Determine the [x, y] coordinate at the center of the cell enclosing the given text.  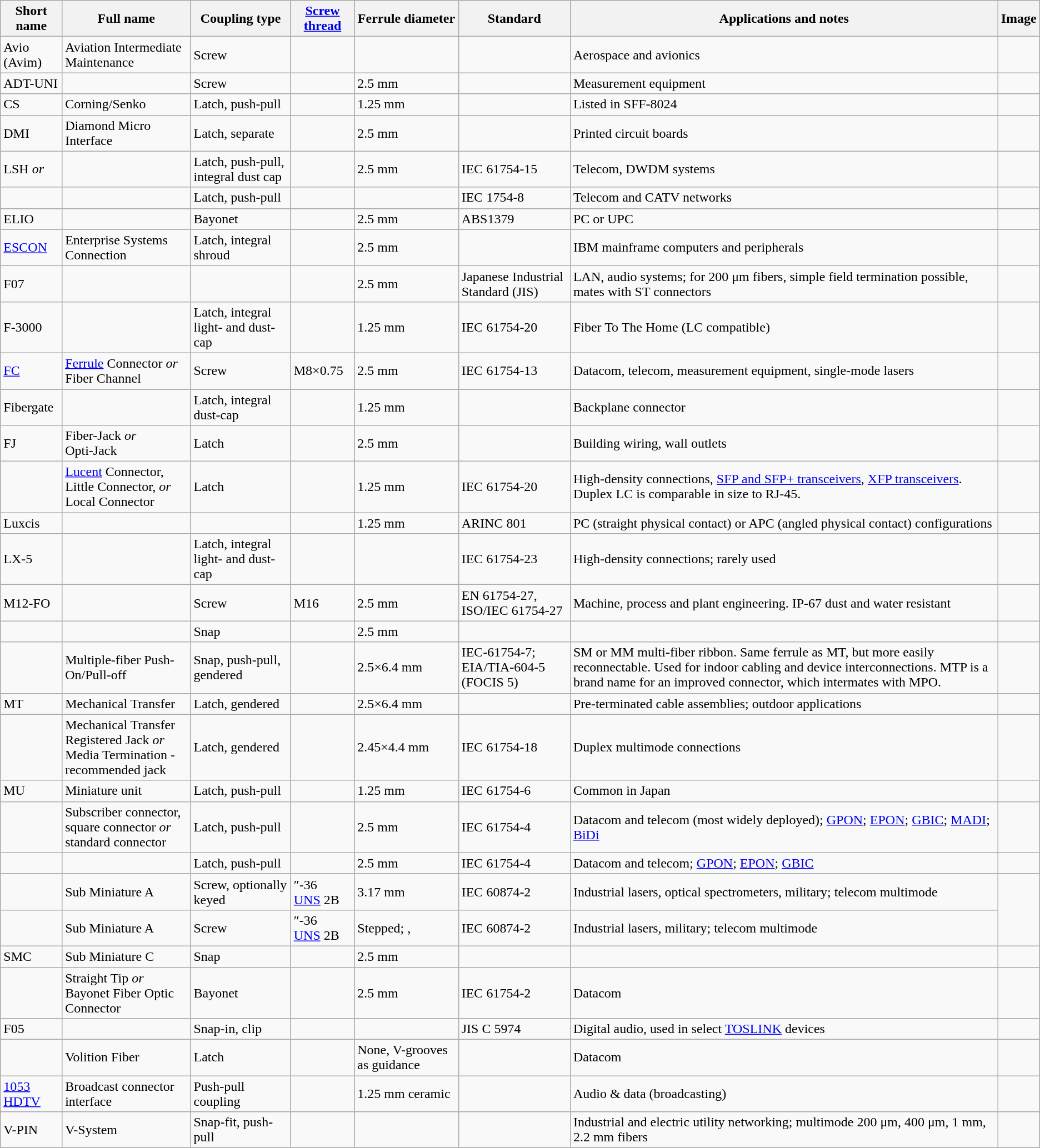
M8×0.75 [322, 371]
V-System [127, 1130]
Ferrule diameter [407, 19]
Snap-fit, push-pull [241, 1130]
ADT-UNI [31, 83]
ELIO [31, 219]
Latch, separate [241, 133]
Datacom, telecom, measurement equipment, single-mode lasers [784, 371]
Standard [514, 19]
V-PIN [31, 1130]
Industrial lasers, optical spectrometers, military; telecom multimode [784, 892]
Volition Fiber [127, 1057]
Corning/Senko [127, 104]
CS [31, 104]
3.17 mm [407, 892]
Telecom, DWDM systems [784, 169]
Japanese Industrial Standard (JIS) [514, 283]
Audio & data (broadcasting) [784, 1094]
ARINC 801 [514, 523]
Latch, integral shroud [241, 248]
FJ [31, 443]
Measurement equipment [784, 83]
Fiber-Jack orOpti-Jack [127, 443]
Straight Tip orBayonet Fiber Optic Connector [127, 993]
Enterprise Systems Connection [127, 248]
Printed circuit boards [784, 133]
Pre-terminated cable assemblies; outdoor applications [784, 704]
IEC 61754-6 [514, 791]
Common in Japan [784, 791]
IEC-61754-7; EIA/TIA-604-5 (FOCIS 5) [514, 668]
EN 61754-27, ISO/IEC 61754-27 [514, 603]
Lucent Connector,Little Connector, orLocal Connector [127, 487]
Short name [31, 19]
IEC 61754-15 [514, 169]
Stepped; , [407, 928]
PC (straight physical contact) or APC (angled physical contact) configurations [784, 523]
ABS1379 [514, 219]
Snap-in, clip [241, 1029]
Fibergate [31, 407]
Digital audio, used in select TOSLINK devices [784, 1029]
F-3000 [31, 327]
LX-5 [31, 559]
Avio (Avim) [31, 54]
IEC 61754-18 [514, 748]
1.25 mm ceramic [407, 1094]
Luxcis [31, 523]
IEC 61754-13 [514, 371]
F05 [31, 1029]
Coupling type [241, 19]
Mechanical Transfer [127, 704]
Push-pull coupling [241, 1094]
DMI [31, 133]
Datacom and telecom (most widely deployed); GPON; EPON; GBIC; MADI; BiDi [784, 827]
Duplex multimode connections [784, 748]
IEC 61754-23 [514, 559]
IEC 61754-2 [514, 993]
High-density connections; rarely used [784, 559]
LSH or [31, 169]
Industrial and electric utility networking; multimode 200 μm, 400 μm, 1 mm, 2.2 mm fibers [784, 1130]
M16 [322, 603]
Datacom and telecom; GPON; EPON; GBIC [784, 863]
None, V-grooves as guidance [407, 1057]
F07 [31, 283]
FC [31, 371]
Backplane connector [784, 407]
High-density connections, SFP and SFP+ transceivers, XFP transceivers. Duplex LC is comparable in size to RJ-45. [784, 487]
Fiber To The Home (LC compatible) [784, 327]
JIS C 5974 [514, 1029]
Multiple-fiber Push-On/Pull-off [127, 668]
2.45×4.4 mm [407, 748]
Image [1019, 19]
MU [31, 791]
Screw thread [322, 19]
Applications and notes [784, 19]
Screw, optionally keyed [241, 892]
PC or UPC [784, 219]
Aerospace and avionics [784, 54]
Snap, push-pull, gendered [241, 668]
IBM mainframe computers and peripherals [784, 248]
Telecom and CATV networks [784, 198]
MT [31, 704]
LAN, audio systems; for 200 μm fibers, simple field termination possible, mates with ST connectors [784, 283]
Listed in SFF-8024 [784, 104]
SMC [31, 956]
Diamond Micro Interface [127, 133]
Full name [127, 19]
Mechanical Transfer Registered Jack orMedia Termination - recommended jack [127, 748]
1053 HDTV [31, 1094]
Aviation Intermediate Maintenance [127, 54]
M12-FO [31, 603]
Miniature unit [127, 791]
Machine, process and plant engineering. IP-67 dust and water resistant [784, 603]
ESCON [31, 248]
Subscriber connector,square connector orstandard connector [127, 827]
IEC 1754-8 [514, 198]
Building wiring, wall outlets [784, 443]
Industrial lasers, military; telecom multimode [784, 928]
Ferrule Connector orFiber Channel [127, 371]
Sub Miniature C [127, 956]
Broadcast connector interface [127, 1094]
Latch, integral dust-cap [241, 407]
Latch, push-pull, integral dust cap [241, 169]
